Detect which cell encompasses the target text, then output its (x, y) center coordinate. 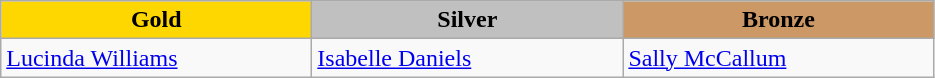
Silver (468, 20)
Isabelle Daniels (468, 58)
Sally McCallum (778, 58)
Gold (156, 20)
Lucinda Williams (156, 58)
Bronze (778, 20)
